Output the (X, Y) coordinate of the center of the cell containing the given text.  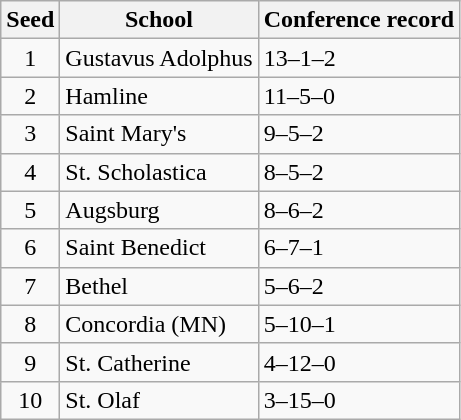
8–5–2 (358, 172)
St. Scholastica (159, 172)
St. Olaf (159, 400)
9 (30, 362)
Saint Benedict (159, 248)
9–5–2 (358, 134)
5 (30, 210)
8–6–2 (358, 210)
3–15–0 (358, 400)
5–10–1 (358, 324)
8 (30, 324)
2 (30, 96)
Saint Mary's (159, 134)
4 (30, 172)
7 (30, 286)
Seed (30, 20)
5–6–2 (358, 286)
Bethel (159, 286)
St. Catherine (159, 362)
Conference record (358, 20)
11–5–0 (358, 96)
10 (30, 400)
School (159, 20)
4–12–0 (358, 362)
Hamline (159, 96)
1 (30, 58)
13–1–2 (358, 58)
Gustavus Adolphus (159, 58)
Augsburg (159, 210)
6 (30, 248)
Concordia (MN) (159, 324)
3 (30, 134)
6–7–1 (358, 248)
